From the cell containing the given text, extract its center point as [X, Y] coordinate. 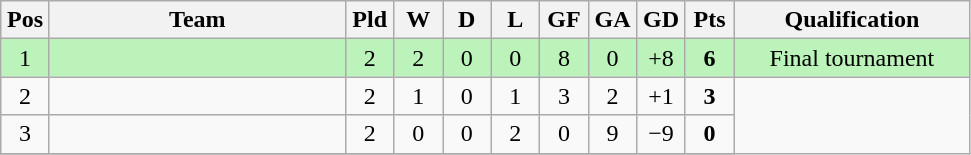
+8 [662, 58]
Pld [370, 20]
GD [662, 20]
L [516, 20]
Pts [710, 20]
D [466, 20]
Final tournament [852, 58]
Qualification [852, 20]
Team [197, 20]
−9 [662, 134]
GF [564, 20]
W [418, 20]
8 [564, 58]
Pos [26, 20]
6 [710, 58]
+1 [662, 96]
GA [612, 20]
9 [612, 134]
